For the text-containing cell, return its midpoint in [x, y] coordinate format. 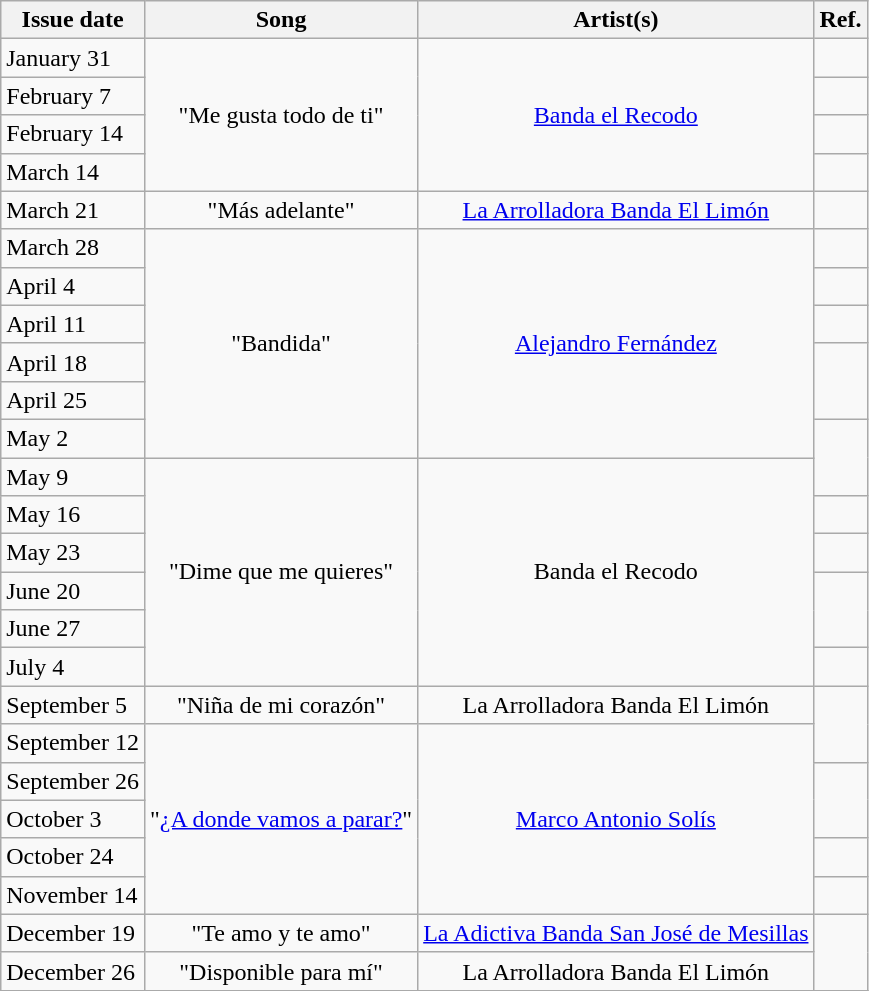
June 20 [73, 591]
Ref. [840, 20]
La Adictiva Banda San José de Mesillas [616, 933]
February 14 [73, 134]
Alejandro Fernández [616, 343]
Marco Antonio Solís [616, 819]
"Más adelante" [280, 210]
September 26 [73, 781]
"Te amo y te amo" [280, 933]
Artist(s) [616, 20]
Issue date [73, 20]
"Disponible para mí" [280, 971]
November 14 [73, 895]
September 12 [73, 743]
May 9 [73, 477]
May 23 [73, 553]
"Me gusta todo de ti" [280, 115]
"Bandida" [280, 343]
"¿A donde vamos a parar?" [280, 819]
March 21 [73, 210]
"Dime que me quieres" [280, 572]
April 11 [73, 324]
October 3 [73, 819]
February 7 [73, 96]
January 31 [73, 58]
September 5 [73, 705]
June 27 [73, 629]
April 4 [73, 286]
December 19 [73, 933]
December 26 [73, 971]
April 25 [73, 400]
April 18 [73, 362]
May 2 [73, 438]
March 14 [73, 172]
Song [280, 20]
March 28 [73, 248]
July 4 [73, 667]
May 16 [73, 515]
"Niña de mi corazón" [280, 705]
October 24 [73, 857]
